Output the (x, y) coordinate of the center of the cell containing the given text.  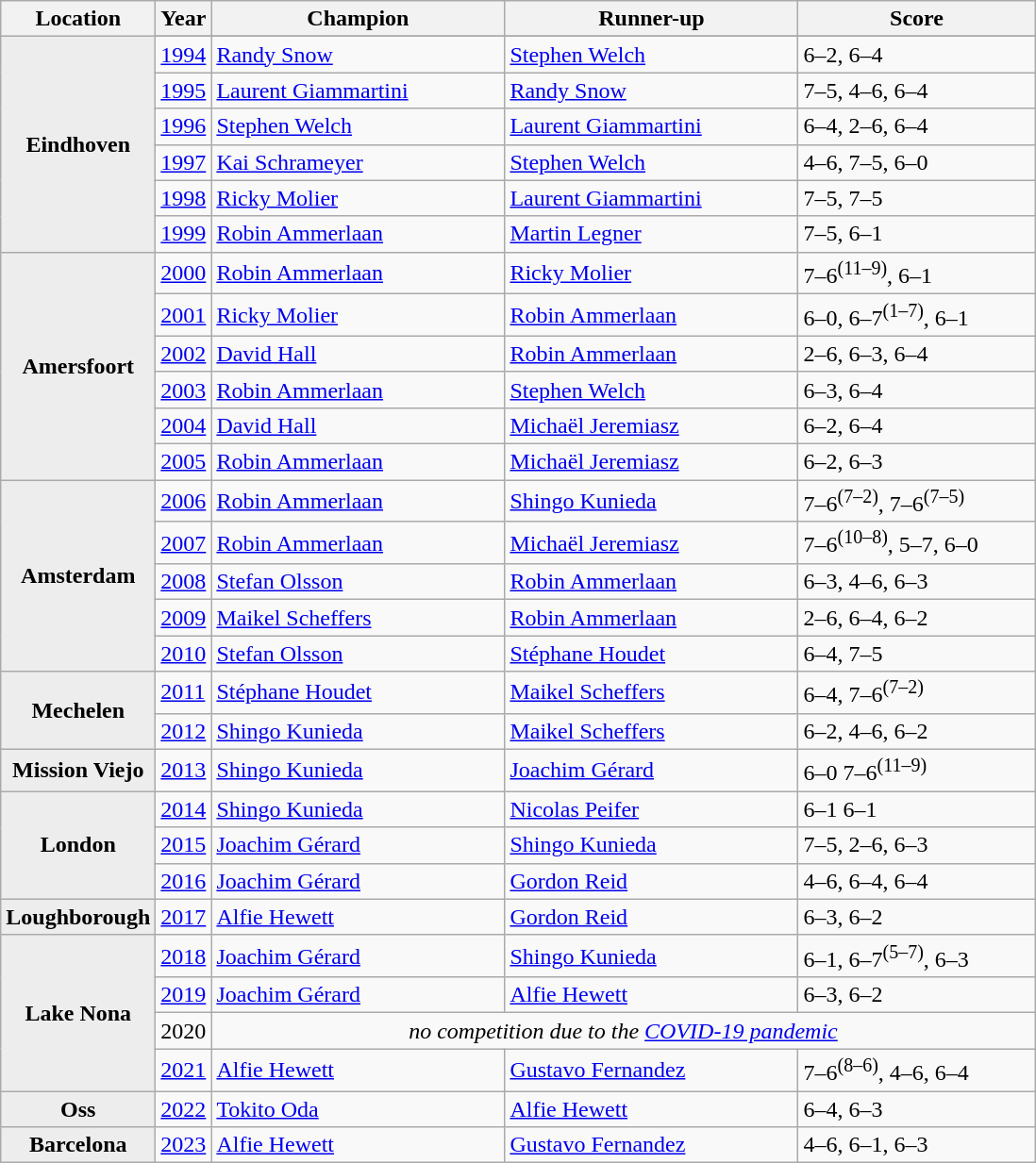
Location (78, 19)
1998 (183, 198)
2022 (183, 1108)
6–3, 6–4 (917, 390)
2021 (183, 1070)
2023 (183, 1145)
Champion (359, 19)
2019 (183, 995)
1999 (183, 234)
7–5, 2–6, 6–3 (917, 845)
2015 (183, 845)
6–2, 4–6, 6–2 (917, 731)
2014 (183, 809)
2009 (183, 618)
2–6, 6–3, 6–4 (917, 354)
Lake Nona (78, 1013)
Eindhoven (78, 144)
6–4, 7–6(7–2) (917, 692)
2004 (183, 425)
2016 (183, 881)
7–5, 7–5 (917, 198)
2008 (183, 582)
Amersfoort (78, 366)
2–6, 6–4, 6–2 (917, 618)
6–2, 6–3 (917, 461)
Barcelona (78, 1145)
2005 (183, 461)
2000 (183, 274)
2018 (183, 956)
Loughborough (78, 917)
2001 (183, 315)
London (78, 845)
Kai Schrameyer (359, 162)
Mechelen (78, 711)
2010 (183, 654)
4–6, 6–1, 6–3 (917, 1145)
2007 (183, 543)
1994 (183, 55)
2002 (183, 354)
2011 (183, 692)
7–6(8–6), 4–6, 6–4 (917, 1070)
Martin Legner (651, 234)
7–5, 4–6, 6–4 (917, 91)
6–1, 6–7(5–7), 6–3 (917, 956)
2003 (183, 390)
2012 (183, 731)
6–1 6–1 (917, 809)
7–6(7–2), 7–6(7–5) (917, 502)
Nicolas Peifer (651, 809)
1997 (183, 162)
2017 (183, 917)
6–0 7–6(11–9) (917, 770)
6–4, 7–5 (917, 654)
7–6(11–9), 6–1 (917, 274)
2013 (183, 770)
Runner-up (651, 19)
6–0, 6–7(1–7), 6–1 (917, 315)
Tokito Oda (359, 1108)
1995 (183, 91)
7–6(10–8), 5–7, 6–0 (917, 543)
2020 (183, 1031)
no competition due to the COVID-19 pandemic (623, 1031)
6–3, 4–6, 6–3 (917, 582)
Year (183, 19)
2006 (183, 502)
Score (917, 19)
4–6, 7–5, 6–0 (917, 162)
7–5, 6–1 (917, 234)
6–4, 6–3 (917, 1108)
4–6, 6–4, 6–4 (917, 881)
1996 (183, 126)
Oss (78, 1108)
6–4, 2–6, 6–4 (917, 126)
Amsterdam (78, 575)
Mission Viejo (78, 770)
